Extract the (x, y) coordinate from the center of the cell holding the provided text.  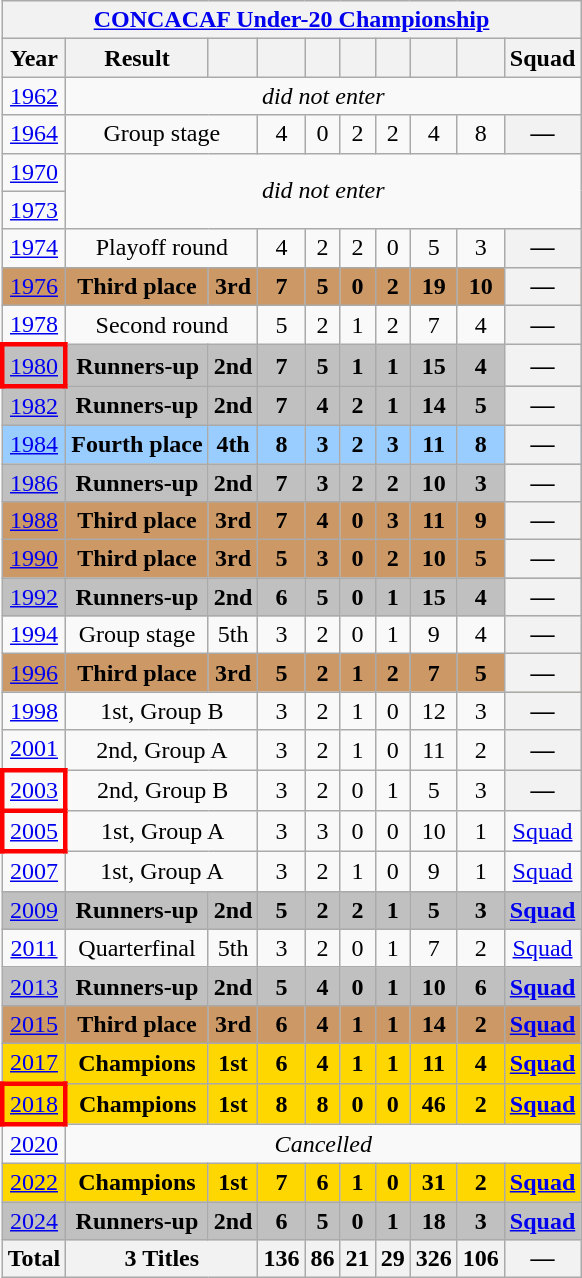
1994 (34, 635)
1982 (34, 406)
29 (392, 1259)
3 Titles (162, 1259)
1998 (34, 711)
2015 (34, 1024)
2017 (34, 1063)
Total (34, 1259)
136 (282, 1259)
1986 (34, 483)
1996 (34, 673)
Cancelled (324, 1144)
19 (434, 286)
326 (434, 1259)
2nd, Group B (162, 790)
Quarterfinal (137, 948)
CONCACAF Under-20 Championship (292, 20)
18 (434, 1221)
1992 (34, 597)
1984 (34, 444)
106 (480, 1259)
2001 (34, 750)
2018 (34, 1104)
1978 (34, 325)
Result (137, 58)
1988 (34, 521)
1980 (34, 366)
1964 (34, 134)
2022 (34, 1183)
2020 (34, 1144)
2005 (34, 832)
Fourth place (137, 444)
21 (358, 1259)
1990 (34, 559)
2nd, Group A (162, 750)
1962 (34, 96)
2003 (34, 790)
2011 (34, 948)
46 (434, 1104)
1973 (34, 210)
4th (233, 444)
2013 (34, 986)
Playoff round (162, 248)
2024 (34, 1221)
31 (434, 1183)
1976 (34, 286)
Year (34, 58)
2009 (34, 910)
1974 (34, 248)
2007 (34, 872)
1970 (34, 172)
86 (322, 1259)
Second round (162, 325)
12 (434, 711)
1st, Group B (162, 711)
